Provide the [x, y] coordinate of the cell's center where the given text is located.  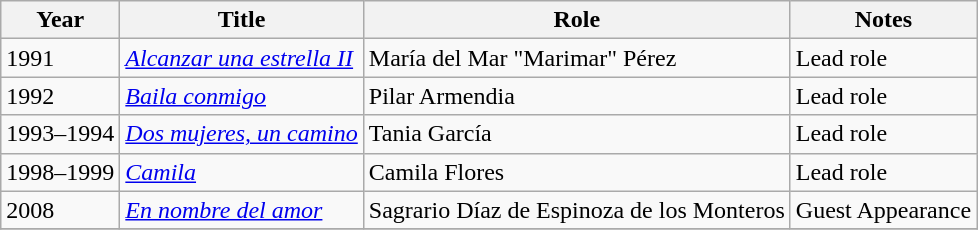
Camila [242, 172]
2008 [60, 210]
Pilar Armendia [576, 96]
1992 [60, 96]
Role [576, 20]
Year [60, 20]
Camila Flores [576, 172]
Guest Appearance [883, 210]
1998–1999 [60, 172]
Alcanzar una estrella II [242, 58]
Dos mujeres, un camino [242, 134]
Tania García [576, 134]
Baila conmigo [242, 96]
María del Mar "Marimar" Pérez [576, 58]
En nombre del amor [242, 210]
Sagrario Díaz de Espinoza de los Monteros [576, 210]
1991 [60, 58]
1993–1994 [60, 134]
Notes [883, 20]
Title [242, 20]
